From the cell containing the given text, extract its center point as (X, Y) coordinate. 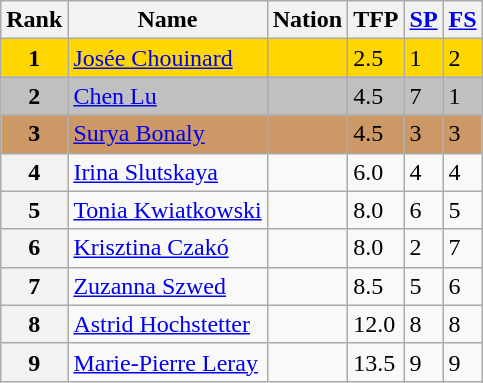
Nation (307, 20)
6.0 (376, 172)
13.5 (376, 362)
12.0 (376, 324)
Surya Bonaly (168, 134)
Zuzanna Szwed (168, 286)
Irina Slutskaya (168, 172)
Josée Chouinard (168, 58)
FS (462, 20)
Krisztina Czakó (168, 248)
Marie-Pierre Leray (168, 362)
SP (424, 20)
TFP (376, 20)
2.5 (376, 58)
8.5 (376, 286)
Tonia Kwiatkowski (168, 210)
Astrid Hochstetter (168, 324)
Chen Lu (168, 96)
Name (168, 20)
Rank (34, 20)
